Return the (x, y) coordinate for the center point of the cell that contains the specified text.  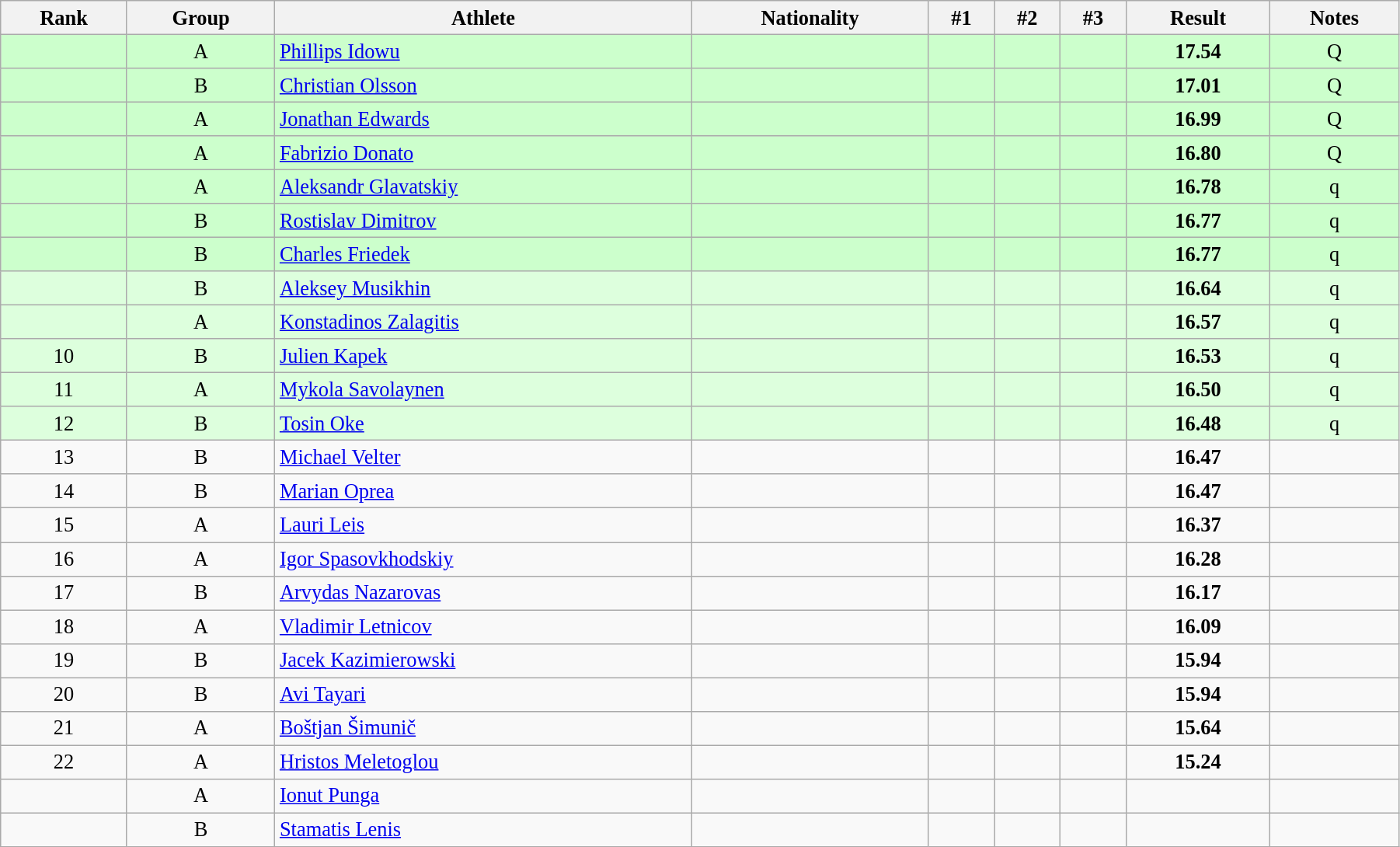
16.78 (1198, 186)
Michael Velter (483, 457)
Notes (1335, 17)
#1 (962, 17)
21 (64, 728)
20 (64, 694)
15.24 (1198, 762)
Christian Olsson (483, 85)
Lauri Leis (483, 525)
16.48 (1198, 423)
Marian Oprea (483, 491)
Julien Kapek (483, 356)
14 (64, 491)
17.54 (1198, 51)
Jonathan Edwards (483, 119)
16.64 (1198, 288)
#3 (1094, 17)
Stamatis Lenis (483, 829)
16.99 (1198, 119)
Nationality (810, 17)
Ionut Punga (483, 796)
Athlete (483, 17)
Konstadinos Zalagitis (483, 322)
11 (64, 389)
Fabrizio Donato (483, 153)
15.64 (1198, 728)
16.17 (1198, 593)
Boštjan Šimunič (483, 728)
Aleksey Musikhin (483, 288)
16 (64, 559)
Result (1198, 17)
Avi Tayari (483, 694)
Igor Spasovkhodskiy (483, 559)
#2 (1027, 17)
Rostislav Dimitrov (483, 221)
22 (64, 762)
Jacek Kazimierowski (483, 661)
16.50 (1198, 389)
18 (64, 626)
Hristos Meletoglou (483, 762)
16.57 (1198, 322)
17 (64, 593)
Group (200, 17)
Phillips Idowu (483, 51)
19 (64, 661)
Aleksandr Glavatskiy (483, 186)
15 (64, 525)
Tosin Oke (483, 423)
16.09 (1198, 626)
13 (64, 457)
Charles Friedek (483, 254)
16.53 (1198, 356)
Vladimir Letnicov (483, 626)
16.37 (1198, 525)
16.80 (1198, 153)
Mykola Savolaynen (483, 389)
Rank (64, 17)
12 (64, 423)
Arvydas Nazarovas (483, 593)
17.01 (1198, 85)
10 (64, 356)
16.28 (1198, 559)
